Search for the cell housing the specified text and yield its [X, Y] center coordinate. 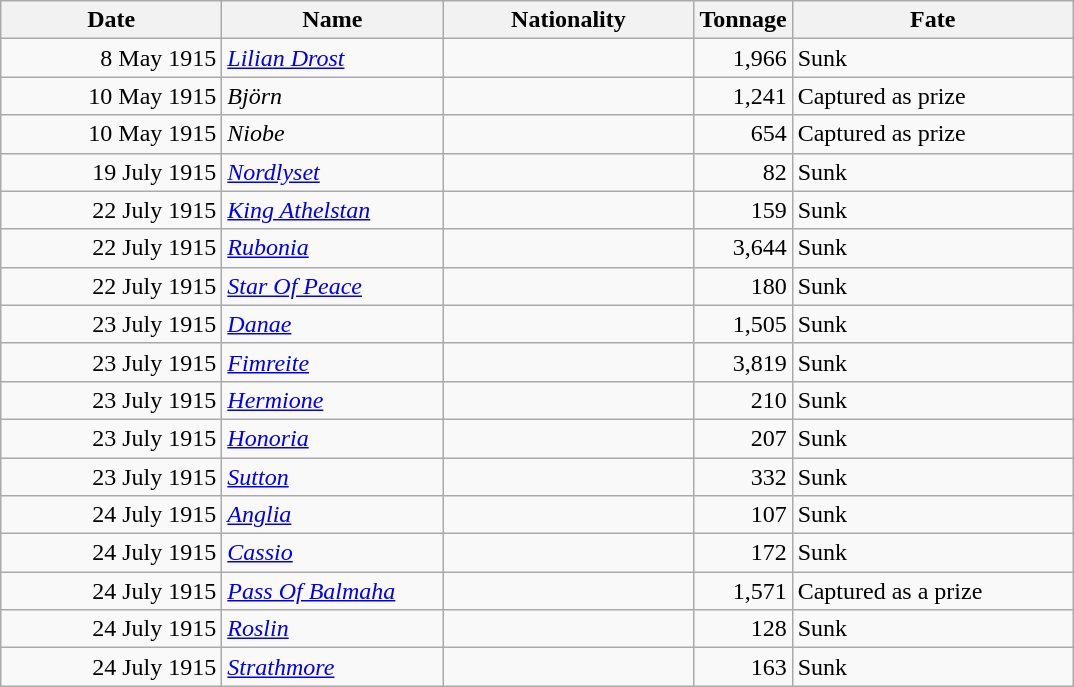
Hermione [332, 400]
180 [743, 286]
Tonnage [743, 20]
Roslin [332, 629]
82 [743, 172]
Fate [932, 20]
Fimreite [332, 362]
Honoria [332, 438]
159 [743, 210]
1,571 [743, 591]
1,241 [743, 96]
Pass Of Balmaha [332, 591]
210 [743, 400]
Lilian Drost [332, 58]
Björn [332, 96]
Niobe [332, 134]
Danae [332, 324]
Nordlyset [332, 172]
654 [743, 134]
Date [112, 20]
Sutton [332, 477]
Strathmore [332, 667]
Nationality [568, 20]
Anglia [332, 515]
163 [743, 667]
Star Of Peace [332, 286]
3,819 [743, 362]
1,505 [743, 324]
Cassio [332, 553]
Captured as a prize [932, 591]
8 May 1915 [112, 58]
19 July 1915 [112, 172]
128 [743, 629]
Name [332, 20]
3,644 [743, 248]
172 [743, 553]
King Athelstan [332, 210]
Rubonia [332, 248]
332 [743, 477]
107 [743, 515]
1,966 [743, 58]
207 [743, 438]
